Determine the [X, Y] coordinate at the center of the cell enclosing the given text.  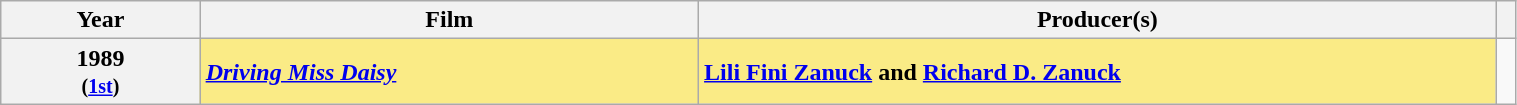
Producer(s) [1098, 20]
Film [449, 20]
Lili Fini Zanuck and Richard D. Zanuck [1098, 72]
1989(1st) [100, 72]
Driving Miss Daisy [449, 72]
Year [100, 20]
